From the cell containing the given text, extract its center point as (X, Y) coordinate. 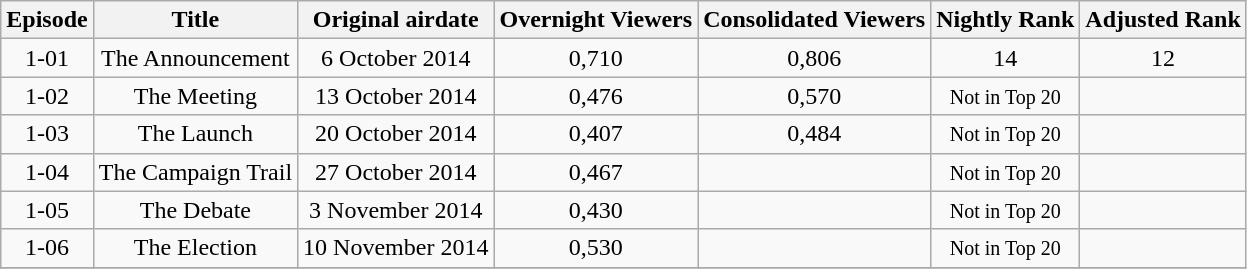
0,570 (814, 96)
0,806 (814, 58)
Consolidated Viewers (814, 20)
The Debate (195, 210)
1-03 (47, 134)
0,710 (596, 58)
0,476 (596, 96)
Episode (47, 20)
0,430 (596, 210)
The Announcement (195, 58)
1-02 (47, 96)
3 November 2014 (396, 210)
0,407 (596, 134)
0,484 (814, 134)
10 November 2014 (396, 248)
The Launch (195, 134)
0,530 (596, 248)
1-06 (47, 248)
20 October 2014 (396, 134)
The Meeting (195, 96)
Nightly Rank (1006, 20)
6 October 2014 (396, 58)
1-04 (47, 172)
Original airdate (396, 20)
1-05 (47, 210)
Adjusted Rank (1163, 20)
0,467 (596, 172)
Overnight Viewers (596, 20)
1-01 (47, 58)
The Campaign Trail (195, 172)
13 October 2014 (396, 96)
The Election (195, 248)
14 (1006, 58)
Title (195, 20)
12 (1163, 58)
27 October 2014 (396, 172)
